Detect which cell encompasses the target text, then output its [X, Y] center coordinate. 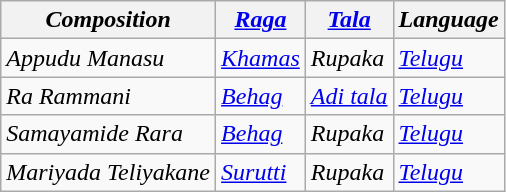
Adi tala [349, 96]
Samayamide Rara [108, 134]
Khamas [261, 58]
Appudu Manasu [108, 58]
Ra Rammani [108, 96]
Raga [261, 20]
Surutti [261, 172]
Composition [108, 20]
Language [448, 20]
Mariyada Teliyakane [108, 172]
Tala [349, 20]
